Locate the cell with the specified text and output its (x, y) center coordinate. 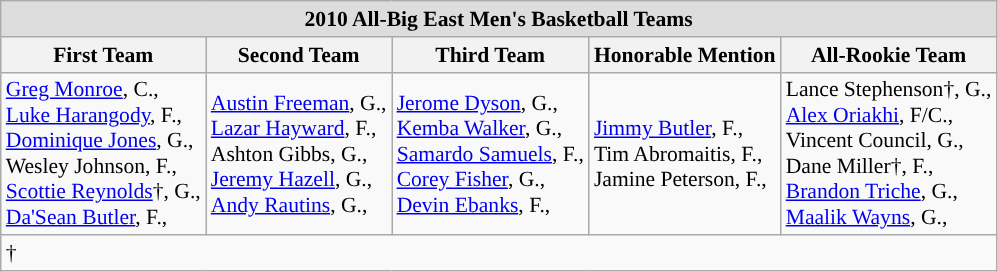
Austin Freeman, G., Lazar Hayward, F., Ashton Gibbs, G., Jeremy Hazell, G., Andy Rautins, G., (299, 154)
Greg Monroe, C., Luke Harangody, F., Dominique Jones, G., Wesley Johnson, F., Scottie Reynolds†, G., Da'Sean Butler, F., (104, 154)
2010 All-Big East Men's Basketball Teams (499, 19)
Jimmy Butler, F., Tim Abromaitis, F., Jamine Peterson, F., (685, 154)
Third Team (490, 55)
† (499, 254)
Jerome Dyson, G., Kemba Walker, G., Samardo Samuels, F., Corey Fisher, G., Devin Ebanks, F., (490, 154)
All-Rookie Team (889, 55)
Lance Stephenson†, G., Alex Oriakhi, F/C., Vincent Council, G., Dane Miller†, F., Brandon Triche, G., Maalik Wayns, G., (889, 154)
First Team (104, 55)
Honorable Mention (685, 55)
Second Team (299, 55)
